Determine the [x, y] coordinate at the center of the cell enclosing the given text.  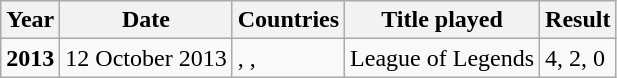
League of Legends [442, 58]
Countries [288, 20]
Title played [442, 20]
Year [30, 20]
, , [288, 58]
2013 [30, 58]
Result [578, 20]
Date [146, 20]
12 October 2013 [146, 58]
4, 2, 0 [578, 58]
